Return the (X, Y) coordinate for the center point of the cell that contains the specified text.  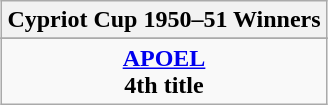
APOEL4th title (164, 72)
Cypriot Cup 1950–51 Winners (164, 20)
